Find where the given text appears and provide that cell's center as [x, y] coordinate. 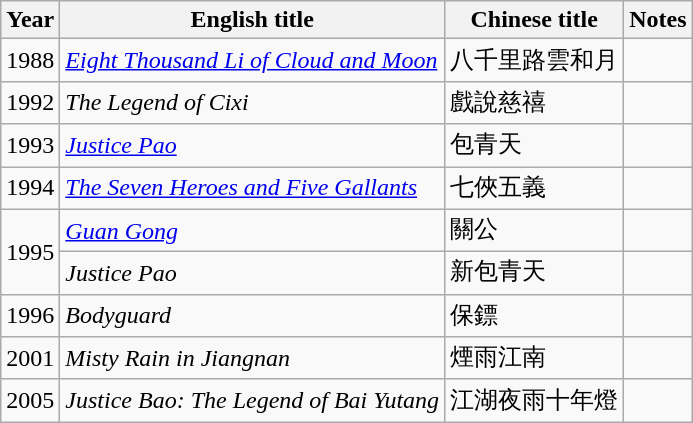
1988 [30, 60]
2005 [30, 400]
Eight Thousand Li of Cloud and Moon [252, 60]
1994 [30, 188]
Notes [658, 20]
八千里路雲和月 [534, 60]
1995 [30, 252]
Year [30, 20]
2001 [30, 358]
七俠五義 [534, 188]
煙雨江南 [534, 358]
江湖夜雨十年燈 [534, 400]
關公 [534, 230]
新包青天 [534, 274]
1992 [30, 102]
Chinese title [534, 20]
1993 [30, 146]
1996 [30, 316]
English title [252, 20]
Justice Bao: The Legend of Bai Yutang [252, 400]
Misty Rain in Jiangnan [252, 358]
戲說慈禧 [534, 102]
Guan Gong [252, 230]
The Seven Heroes and Five Gallants [252, 188]
保鏢 [534, 316]
The Legend of Cixi [252, 102]
包青天 [534, 146]
Bodyguard [252, 316]
